Return (X, Y) of the center of cell containing provided text 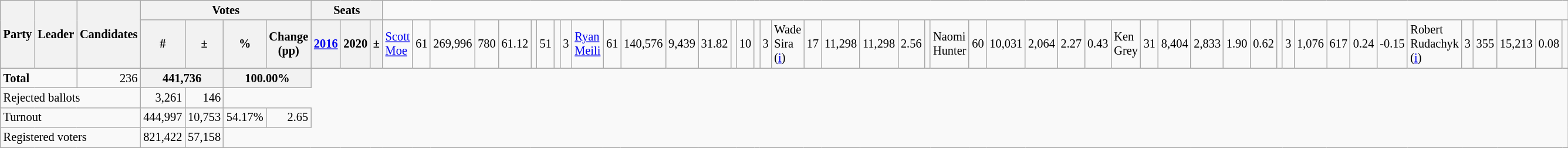
2.56 (911, 44)
Scott Moe (398, 44)
146 (204, 97)
Candidates (109, 34)
10 (745, 44)
Leader (56, 34)
0.24 (1364, 44)
0.43 (1097, 44)
1,076 (1310, 44)
Naomi Hunter (949, 44)
# (163, 44)
Change (pp) (289, 44)
Seats (347, 10)
2.27 (1072, 44)
9,439 (682, 44)
Ryan Meili (587, 44)
-0.15 (1392, 44)
Votes (225, 10)
51 (546, 44)
8,404 (1175, 44)
Robert Rudachyk (i) (1434, 44)
15,213 (1516, 44)
% (245, 44)
617 (1339, 44)
2.65 (289, 117)
10,031 (1006, 44)
2020 (355, 44)
140,576 (643, 44)
10,753 (204, 117)
0.08 (1549, 44)
Party (18, 34)
355 (1485, 44)
Total (39, 78)
17 (813, 44)
236 (109, 78)
100.00% (268, 78)
0.62 (1263, 44)
57,158 (204, 137)
60 (978, 44)
Rejected ballots (70, 97)
31 (1150, 44)
31.82 (715, 44)
269,996 (452, 44)
54.17% (245, 117)
Wade Sira (i) (788, 44)
441,736 (182, 78)
2,833 (1207, 44)
444,997 (163, 117)
2016 (326, 44)
Ken Grey (1126, 44)
Registered voters (70, 137)
61.12 (515, 44)
3,261 (163, 97)
1.90 (1237, 44)
780 (486, 44)
821,422 (163, 137)
Turnout (70, 117)
2,064 (1042, 44)
